For the text-containing cell, return its midpoint in [X, Y] coordinate format. 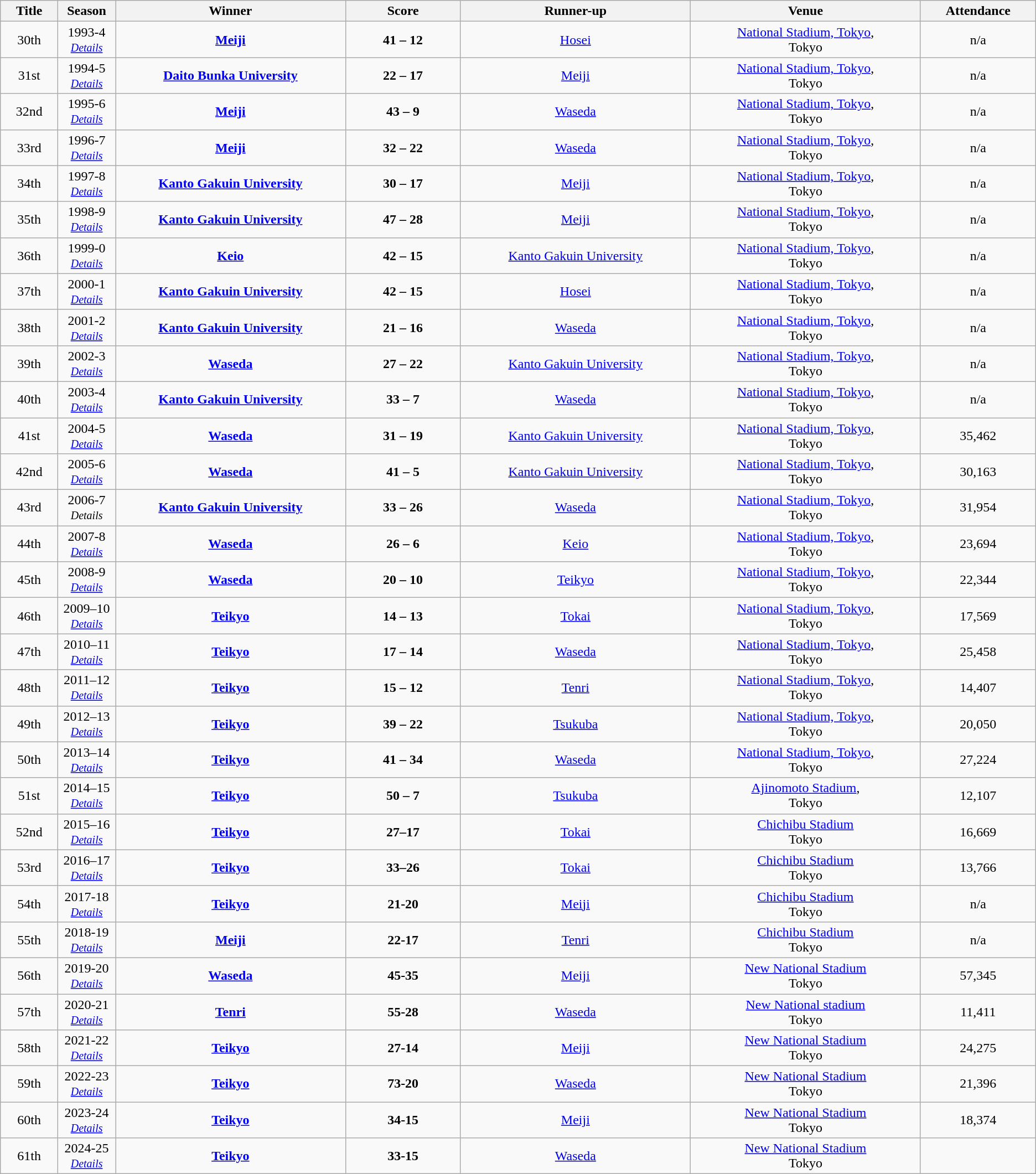
Ajinomoto Stadium,Tokyo [806, 796]
1997-8Details [87, 184]
2012–13Details [87, 724]
Runner-up [576, 11]
33 – 7 [403, 400]
51st [29, 796]
48th [29, 687]
21-20 [403, 903]
27–17 [403, 831]
37th [29, 291]
2019-20Details [87, 975]
32nd [29, 112]
20,050 [978, 724]
33-15 [403, 1156]
2023-24Details [87, 1120]
35,462 [978, 435]
53rd [29, 868]
15 – 12 [403, 687]
56th [29, 975]
30th [29, 40]
52nd [29, 831]
Attendance [978, 11]
35th [29, 219]
45-35 [403, 975]
2003-4Details [87, 400]
50th [29, 759]
2015–16Details [87, 831]
21 – 16 [403, 328]
39th [29, 363]
59th [29, 1084]
41 – 5 [403, 472]
16,669 [978, 831]
2022-23Details [87, 1084]
1994-5Details [87, 75]
2002-3Details [87, 363]
13,766 [978, 868]
33–26 [403, 868]
43 – 9 [403, 112]
New National stadiumTokyo [806, 1012]
22-17 [403, 940]
60th [29, 1120]
47th [29, 652]
39 – 22 [403, 724]
2009–10Details [87, 616]
Season [87, 11]
14 – 13 [403, 616]
36th [29, 256]
26 – 6 [403, 544]
43rd [29, 508]
11,411 [978, 1012]
Daito Bunka University [231, 75]
21,396 [978, 1084]
24,275 [978, 1048]
Venue [806, 11]
1999-0Details [87, 256]
54th [29, 903]
12,107 [978, 796]
73-20 [403, 1084]
Score [403, 11]
31,954 [978, 508]
34-15 [403, 1120]
42nd [29, 472]
17 – 14 [403, 652]
41st [29, 435]
2004-5Details [87, 435]
32 – 22 [403, 147]
27 – 22 [403, 363]
41 – 34 [403, 759]
1993-4Details [87, 40]
55th [29, 940]
57,345 [978, 975]
1996-7Details [87, 147]
1995-6Details [87, 112]
2000-1Details [87, 291]
20 – 10 [403, 580]
55-28 [403, 1012]
2021-22Details [87, 1048]
18,374 [978, 1120]
2024-25Details [87, 1156]
30,163 [978, 472]
47 – 28 [403, 219]
25,458 [978, 652]
2013–14Details [87, 759]
Title [29, 11]
27-14 [403, 1048]
30 – 17 [403, 184]
1998-9Details [87, 219]
Winner [231, 11]
50 – 7 [403, 796]
45th [29, 580]
14,407 [978, 687]
23,694 [978, 544]
46th [29, 616]
31 – 19 [403, 435]
40th [29, 400]
49th [29, 724]
61th [29, 1156]
44th [29, 544]
2014–15Details [87, 796]
33 – 26 [403, 508]
2008-9Details [87, 580]
33rd [29, 147]
2010–11Details [87, 652]
58th [29, 1048]
22 – 17 [403, 75]
38th [29, 328]
2020-21Details [87, 1012]
2005-6Details [87, 472]
41 – 12 [403, 40]
2007-8Details [87, 544]
2018-19Details [87, 940]
17,569 [978, 616]
2006-7Details [87, 508]
34th [29, 184]
57th [29, 1012]
2016–17Details [87, 868]
2011–12Details [87, 687]
22,344 [978, 580]
27,224 [978, 759]
2017-18Details [87, 903]
2001-2Details [87, 328]
31st [29, 75]
